Determine the (x, y) coordinate at the center of the cell enclosing the given text.  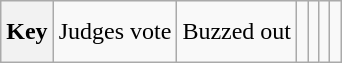
Judges vote (115, 32)
Buzzed out (237, 32)
Key (27, 32)
